Output the [X, Y] coordinate of the center of the cell containing the given text.  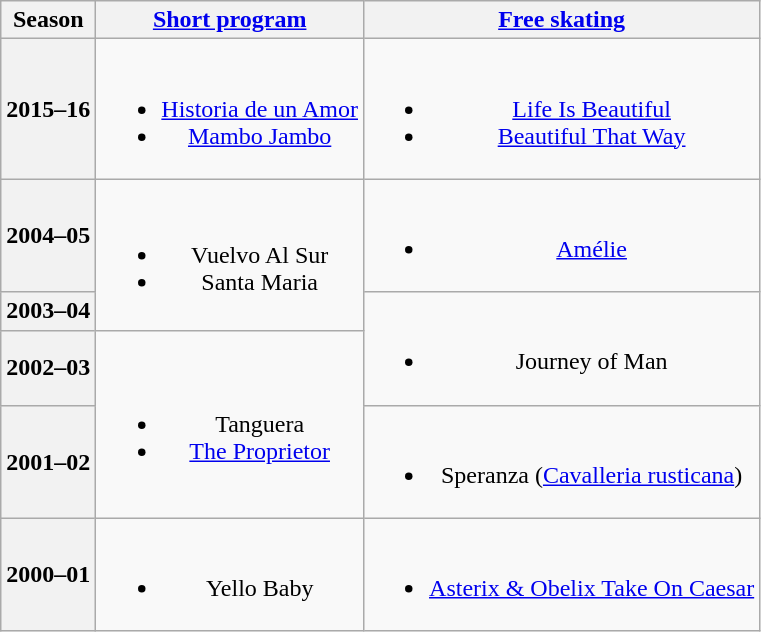
Life Is Beautiful Beautiful That Way [562, 109]
2015–16 [48, 109]
Vuelvo Al Sur Santa Maria [230, 254]
Speranza (Cavalleria rusticana) [562, 462]
Amélie [562, 236]
Historia de un AmorMambo Jambo [230, 109]
2001–02 [48, 462]
Short program [230, 20]
Journey of Man [562, 348]
2003–04 [48, 311]
2004–05 [48, 236]
Season [48, 20]
Asterix & Obelix Take On Caesar [562, 574]
Free skating [562, 20]
Yello Baby [230, 574]
2000–01 [48, 574]
Tanguera The Proprietor [230, 424]
2002–03 [48, 368]
